Scan for the cell matching the given text and deliver its [X, Y] coordinate at center. 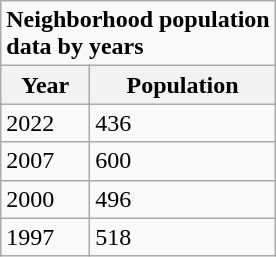
496 [182, 199]
2007 [46, 161]
2000 [46, 199]
Population [182, 85]
600 [182, 161]
Year [46, 85]
Neighborhood populationdata by years [138, 34]
436 [182, 123]
518 [182, 237]
2022 [46, 123]
1997 [46, 237]
